From the cell containing the given text, extract its center point as (x, y) coordinate. 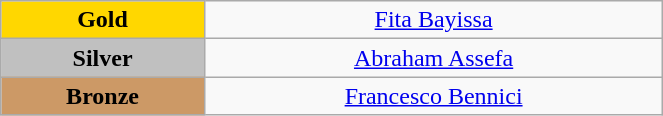
Abraham Assefa (433, 58)
Bronze (103, 96)
Gold (103, 20)
Fita Bayissa (433, 20)
Silver (103, 58)
Francesco Bennici (433, 96)
